Capture the cell that displays the provided text and extract its (x, y) central coordinate. 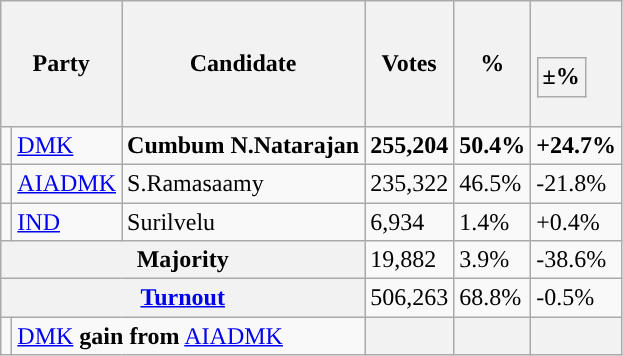
IND (67, 221)
Cumbum N.Natarajan (244, 145)
Turnout (183, 298)
506,263 (410, 298)
1.4% (492, 221)
-38.6% (576, 260)
-21.8% (576, 183)
46.5% (492, 183)
-0.5% (576, 298)
Majority (183, 260)
50.4% (492, 145)
6,934 (410, 221)
19,882 (410, 260)
AIADMK (67, 183)
68.8% (492, 298)
DMK (67, 145)
Surilvelu (244, 221)
DMK gain from AIADMK (188, 336)
S.Ramasaamy (244, 183)
+24.7% (576, 145)
Votes (410, 64)
+0.4% (576, 221)
3.9% (492, 260)
% (492, 64)
Party (62, 64)
Candidate (244, 64)
255,204 (410, 145)
235,322 (410, 183)
